Scan for the cell matching the given text and deliver its (X, Y) coordinate at center. 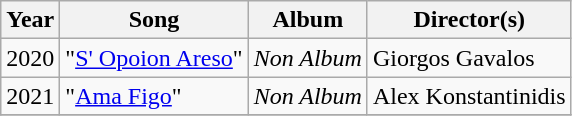
Director(s) (469, 20)
2020 (30, 58)
2021 (30, 96)
"Ama Figo" (154, 96)
Song (154, 20)
Year (30, 20)
Giorgos Gavalos (469, 58)
"S' Opoion Areso" (154, 58)
Alex Konstantinidis (469, 96)
Album (308, 20)
